Detect which cell encompasses the target text, then output its (X, Y) center coordinate. 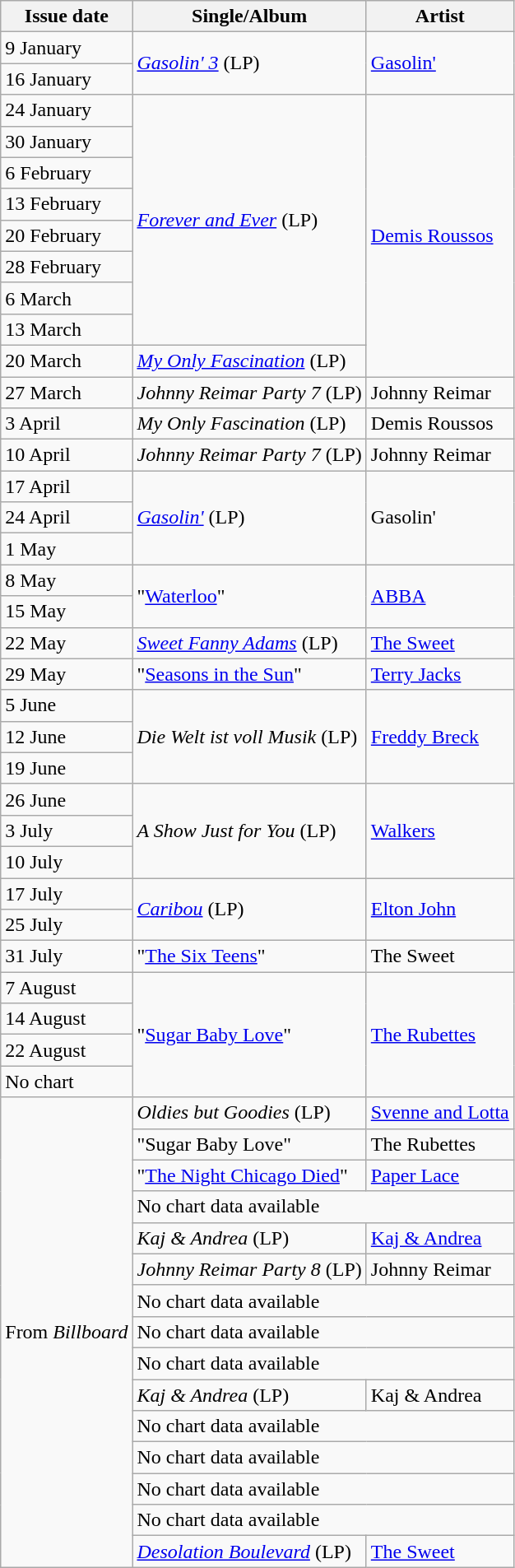
12 June (67, 737)
Terry Jacks (439, 674)
A Show Just for You (LP) (249, 831)
7 August (67, 988)
Elton John (439, 909)
25 July (67, 925)
From Billboard (67, 1332)
"The Six Teens" (249, 956)
3 July (67, 831)
"The Night Chicago Died" (249, 1175)
Forever and Ever (LP) (249, 220)
Caribou (LP) (249, 909)
31 July (67, 956)
9 January (67, 48)
6 February (67, 173)
Gasolin' 3 (LP) (249, 63)
28 February (67, 267)
22 August (67, 1050)
20 March (67, 361)
Issue date (67, 16)
10 April (67, 455)
Freddy Breck (439, 737)
"Seasons in the Sun" (249, 674)
5 June (67, 705)
Gasolin' (LP) (249, 518)
Desolation Boulevard (LP) (249, 1552)
17 April (67, 486)
Artist (439, 16)
Sweet Fanny Adams (LP) (249, 643)
14 August (67, 1019)
"Waterloo" (249, 596)
30 January (67, 142)
Svenne and Lotta (439, 1113)
16 January (67, 79)
6 March (67, 298)
20 February (67, 235)
ABBA (439, 596)
19 June (67, 768)
15 May (67, 612)
27 March (67, 393)
13 March (67, 329)
3 April (67, 424)
1 May (67, 549)
24 April (67, 518)
17 July (67, 893)
24 January (67, 110)
No chart (67, 1082)
13 February (67, 204)
8 May (67, 580)
Single/Album (249, 16)
10 July (67, 862)
Paper Lace (439, 1175)
29 May (67, 674)
26 June (67, 799)
Walkers (439, 831)
Oldies but Goodies (LP) (249, 1113)
22 May (67, 643)
Die Welt ist voll Musik (LP) (249, 737)
Johnny Reimar Party 8 (LP) (249, 1269)
